Capture the cell that displays the provided text and extract its (x, y) central coordinate. 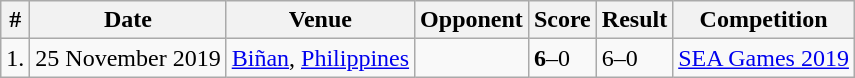
Score (562, 20)
# (16, 20)
Date (128, 20)
SEA Games 2019 (764, 58)
25 November 2019 (128, 58)
Opponent (472, 20)
Result (634, 20)
1. (16, 58)
Competition (764, 20)
Biñan, Philippines (320, 58)
Venue (320, 20)
